Provide the (x, y) coordinate of the cell's center where the given text is located.  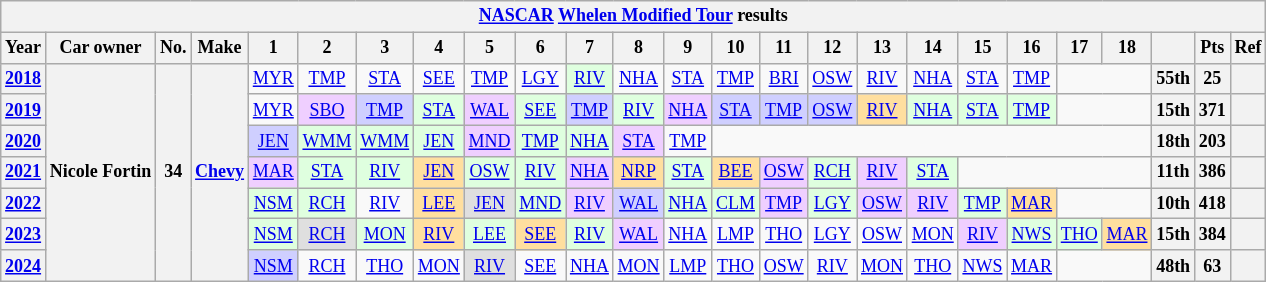
10 (736, 48)
8 (638, 48)
18 (1127, 48)
6 (540, 48)
SBO (327, 110)
3 (385, 48)
Make (220, 48)
384 (1212, 234)
2020 (24, 140)
2022 (24, 204)
14 (932, 48)
Nicole Fortin (100, 172)
Year (24, 48)
48th (1174, 266)
7 (590, 48)
18th (1174, 140)
2024 (24, 266)
55th (1174, 78)
418 (1212, 204)
BRI (784, 78)
9 (688, 48)
NASCAR Whelen Modified Tour results (634, 16)
63 (1212, 266)
Chevy (220, 172)
No. (174, 48)
CLM (736, 204)
4 (438, 48)
25 (1212, 78)
15 (982, 48)
386 (1212, 172)
16 (1032, 48)
2018 (24, 78)
371 (1212, 110)
12 (832, 48)
203 (1212, 140)
5 (490, 48)
11 (784, 48)
13 (882, 48)
1 (273, 48)
17 (1079, 48)
2021 (24, 172)
NRP (638, 172)
Car owner (100, 48)
BEE (736, 172)
Ref (1248, 48)
10th (1174, 204)
2023 (24, 234)
11th (1174, 172)
Pts (1212, 48)
2 (327, 48)
2019 (24, 110)
34 (174, 172)
